Extract the [x, y] coordinate from the center of the cell holding the provided text.  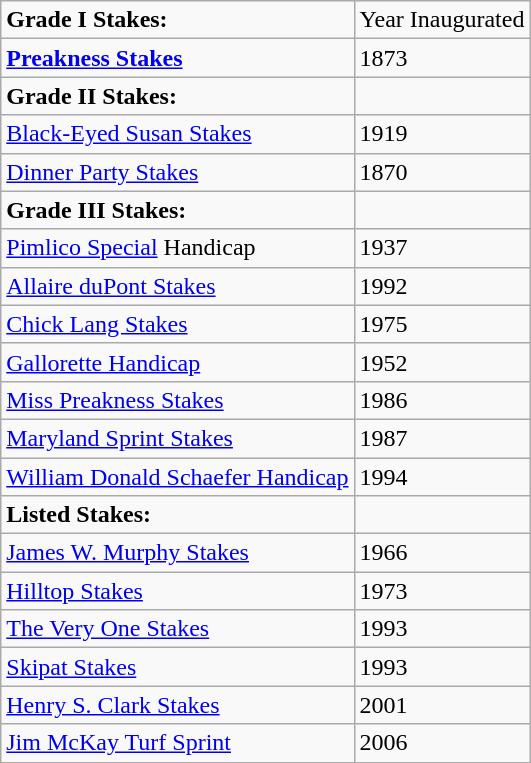
Hilltop Stakes [178, 591]
1937 [442, 248]
1873 [442, 58]
Grade I Stakes: [178, 20]
1986 [442, 400]
Year Inaugurated [442, 20]
1973 [442, 591]
Jim McKay Turf Sprint [178, 743]
2001 [442, 705]
Allaire duPont Stakes [178, 286]
Preakness Stakes [178, 58]
Pimlico Special Handicap [178, 248]
Listed Stakes: [178, 515]
William Donald Schaefer Handicap [178, 477]
James W. Murphy Stakes [178, 553]
1994 [442, 477]
Grade III Stakes: [178, 210]
Gallorette Handicap [178, 362]
1919 [442, 134]
Chick Lang Stakes [178, 324]
1952 [442, 362]
2006 [442, 743]
Grade II Stakes: [178, 96]
The Very One Stakes [178, 629]
Skipat Stakes [178, 667]
1975 [442, 324]
Miss Preakness Stakes [178, 400]
1992 [442, 286]
Black-Eyed Susan Stakes [178, 134]
Henry S. Clark Stakes [178, 705]
Maryland Sprint Stakes [178, 438]
1987 [442, 438]
Dinner Party Stakes [178, 172]
1966 [442, 553]
1870 [442, 172]
